Find where the given text appears and provide that cell's center as [X, Y] coordinate. 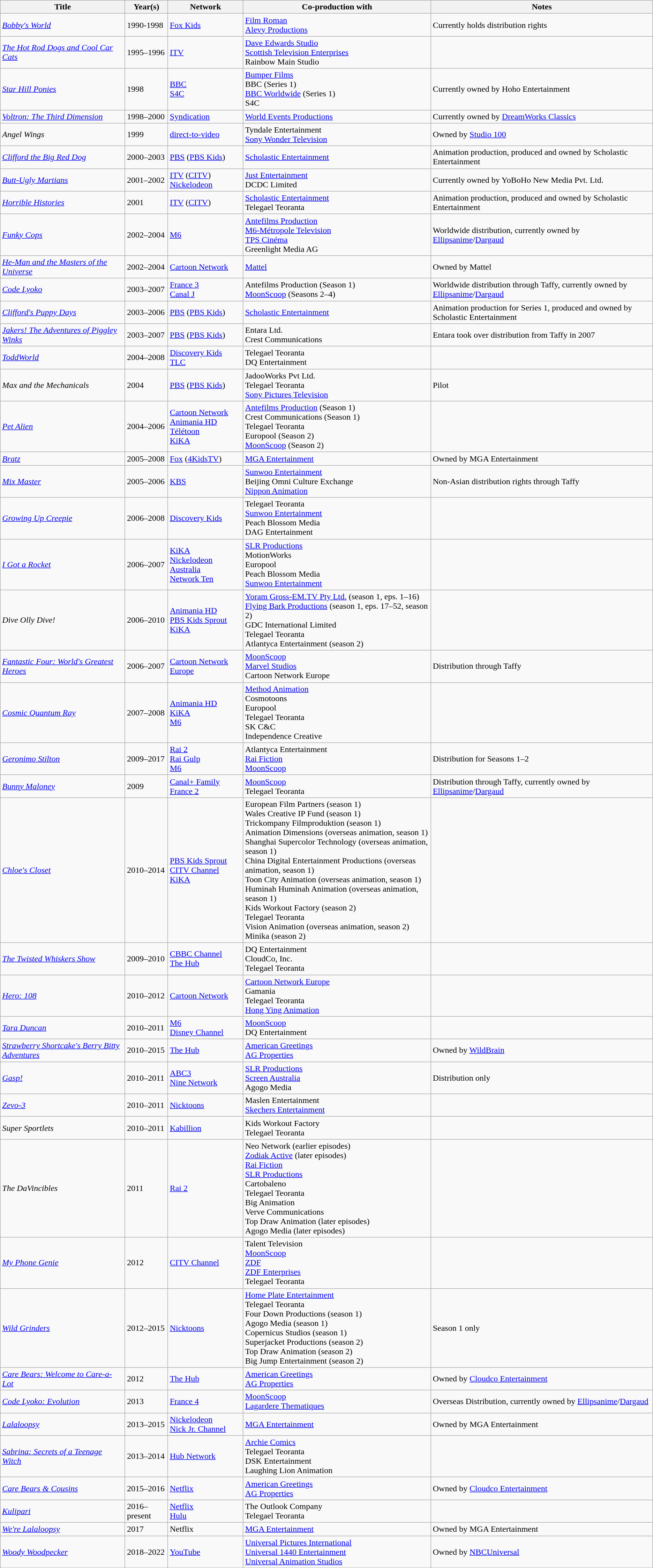
M6Disney Channel [205, 1028]
Worldwide distribution, currently owned by Ellipsanime/Dargaud [542, 234]
Tyndale EntertainmentSony Wonder Television [337, 135]
Owned by Studio 100 [542, 135]
2010–2014 [147, 870]
Distribution for Seasons 1–2 [542, 759]
Co-production with [337, 7]
Hub Network [205, 1456]
Dive Olly Dive! [63, 620]
Pet Alien [63, 427]
Pilot [542, 385]
Telegael TeorantaSunwoo EntertainmentPeach Blossom MediaDAG Entertainment [337, 518]
Chloe's Closet [63, 870]
Strawberry Shortcake's Berry Bitty Adventures [63, 1051]
Bunny Maloney [63, 786]
Currently owned by YoBoHo New Media Pvt. Ltd. [542, 180]
Geronimo Stilton [63, 759]
2018–2022 [147, 1552]
2004–2008 [147, 358]
Funky Cops [63, 234]
Sunwoo EntertainmentBeijing Omni Culture ExchangeNippon Animation [337, 481]
Currently owned by Hoho Entertainment [542, 89]
1998–2000 [147, 117]
Animania HDKiKAM6 [205, 712]
2003–2006 [147, 312]
Care Bears & Cousins [63, 1488]
KBS [205, 481]
Archie ComicsTelegael TeorantaDSK EntertainmentLaughing Lion Animation [337, 1456]
SLR ProductionsMotionWorksEuropoolPeach Blossom MediaSunwoo Entertainment [337, 564]
Clifford's Puppy Days [63, 312]
2013–2015 [147, 1424]
France 3Canal J [205, 290]
Bumper FilmsBBC (Series 1)BBC Worldwide (Series 1)S4C [337, 89]
MoonScoopMarvel StudiosCartoon Network Europe [337, 666]
Code Lyoko [63, 290]
Kids Workout FactoryTelegael Teoranta [337, 1128]
Owned by NBCUniversal [542, 1552]
Telegael TeorantaDQ Entertainment [337, 358]
The Twisted Whiskers Show [63, 959]
2006–2010 [147, 620]
NickelodeonNick Jr. Channel [205, 1424]
ToddWorld [63, 358]
2004 [147, 385]
Rai 2Rai GulpM6 [205, 759]
We're Lalaloopsy [63, 1529]
Angel Wings [63, 135]
Canal+ FamilyFrance 2 [205, 786]
BBCS4C [205, 89]
Mattel [337, 267]
Entara took over distribution from Taffy in 2007 [542, 335]
Bratz [63, 459]
Horrible Histories [63, 202]
Cosmic Quantum Ray [63, 712]
Currently holds distribution rights [542, 25]
MoonScoopTelegael Teoranta [337, 786]
Rai 2 [205, 1188]
The Outlook CompanyTelegael Teoranta [337, 1511]
ABC3Nine Network [205, 1078]
Animania HDPBS Kids SproutKiKA [205, 620]
Clifford the Big Red Dog [63, 157]
Owned by WildBrain [542, 1051]
Kulipari [63, 1511]
ITV (CITV) [205, 202]
Bobby's World [63, 25]
France 4 [205, 1402]
ITV (CITV)Nickelodeon [205, 180]
Scholastic EntertainmentTelegael Teoranta [337, 202]
2009–2010 [147, 959]
MoonScoopDQ Entertainment [337, 1028]
2011 [147, 1188]
2007–2008 [147, 712]
Maslen EntertainmentSkechers Entertainment [337, 1105]
CITV Channel [205, 1263]
I Got a Rocket [63, 564]
2010–2012 [147, 996]
My Phone Genie [63, 1263]
PBS Kids SproutCITV ChannelKiKA [205, 870]
Kabillion [205, 1128]
Method AnimationCosmotoonsEuropoolTelegael TeorantaSK C&CIndependence Creative [337, 712]
Distribution through Taffy, currently owned by Ellipsanime/Dargaud [542, 786]
Just EntertainmentDCDC Limited [337, 180]
2017 [147, 1529]
NetflixHulu [205, 1511]
Fox (4KidsTV) [205, 459]
Entara Ltd.Crest Communications [337, 335]
Animation production for Series 1, produced and owned by Scholastic Entertainment [542, 312]
1995–1996 [147, 52]
Universal Pictures InternationalUniversal 1440 EntertainmentUniversal Animation Studios [337, 1552]
Lalaloopsy [63, 1424]
Antefilms ProductionM6-Métropole TelevisionTPS CinémaGreenlight Media AG [337, 234]
M6 [205, 234]
Fantastic Four: World's Greatest Heroes [63, 666]
Distribution only [542, 1078]
The Hot Rod Dogs and Cool Car Cats [63, 52]
YouTube [205, 1552]
Cartoon Network EuropeGamaniaTelegael TeorantaHong Ying Animation [337, 996]
Syndication [205, 117]
Cartoon Network Europe [205, 666]
Fox Kids [205, 25]
2005–2008 [147, 459]
Season 1 only [542, 1328]
Non-Asian distribution rights through Taffy [542, 481]
Atlantyca EntertainmentRai FictionMoonScoop [337, 759]
DQ EntertainmentCloudCo, Inc.Telegael Teoranta [337, 959]
Overseas Distribution, currently owned by Ellipsanime/Dargaud [542, 1402]
Care Bears: Welcome to Care-a-Lot [63, 1379]
2013–2014 [147, 1456]
Dave Edwards StudioScottish Television EnterprisesRainbow Main Studio [337, 52]
2006–2008 [147, 518]
Year(s) [147, 7]
2005–2006 [147, 481]
2016–present [147, 1511]
He-Man and the Masters of the Universe [63, 267]
1998 [147, 89]
SLR ProductionsScreen AustraliaAgogo Media [337, 1078]
Film RomanAlevy Productions [337, 25]
ITV [205, 52]
2001–2002 [147, 180]
1999 [147, 135]
The DaVincibles [63, 1188]
Woody Woodpecker [63, 1552]
direct-to-video [205, 135]
Notes [542, 7]
Discovery Kids [205, 518]
KiKANickelodeon AustraliaNetwork Ten [205, 564]
Growing Up Creepie [63, 518]
Talent TelevisionMoonScoopZDFZDF EnterprisesTelegael Teoranta [337, 1263]
JadooWorks Pvt Ltd.Telegael TeorantaSony Pictures Television [337, 385]
2004–2006 [147, 427]
Gasp! [63, 1078]
2000–2003 [147, 157]
2010–2015 [147, 1051]
2015–2016 [147, 1488]
Currently owned by DreamWorks Classics [542, 117]
Max and the Mechanicals [63, 385]
Discovery KidsTLC [205, 358]
World Events Productions [337, 117]
Mix Master [63, 481]
Cartoon NetworkAnimania HDTélétoonKiKA [205, 427]
Super Sportlets [63, 1128]
Wild Grinders [63, 1328]
Voltron: The Third Dimension [63, 117]
Network [205, 7]
MoonScoopLagardere Thematiques [337, 1402]
2009–2017 [147, 759]
2013 [147, 1402]
Worldwide distribution through Taffy, currently owned by Ellipsanime/Dargaud [542, 290]
Antefilms Production (Season 1)Crest Communications (Season 1)Telegael TeorantaEuropool (Season 2)MoonScoop (Season 2) [337, 427]
Jakers! The Adventures of Piggley Winks [63, 335]
Sabrina: Secrets of a Teenage Witch [63, 1456]
2001 [147, 202]
CBBC ChannelThe Hub [205, 959]
Code Lyoko: Evolution [63, 1402]
2012–2015 [147, 1328]
Hero: 108 [63, 996]
Antefilms Production (Season 1)MoonScoop (Seasons 2–4) [337, 290]
Zevo-3 [63, 1105]
2009 [147, 786]
Star Hill Ponies [63, 89]
Title [63, 7]
1990-1998 [147, 25]
Owned by Mattel [542, 267]
Distribution through Taffy [542, 666]
Butt-Ugly Martians [63, 180]
Tara Duncan [63, 1028]
